Provide the (x, y) coordinate of the cell's center where the given text is located.  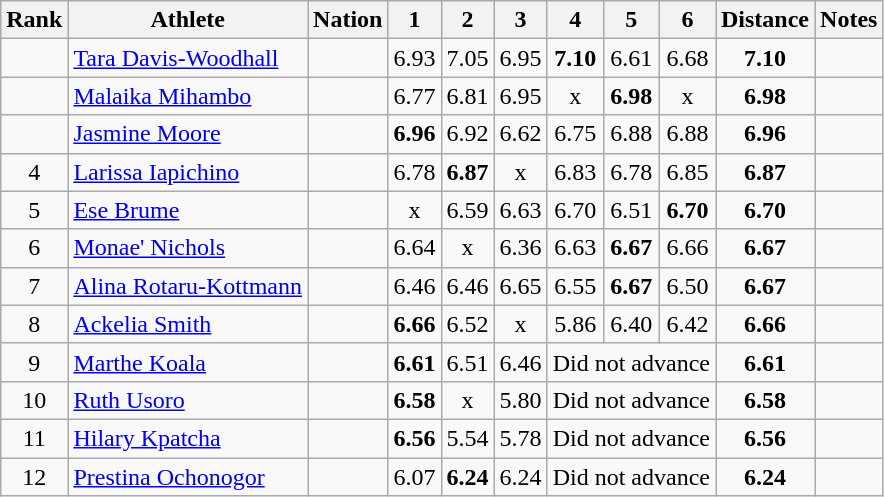
6.55 (575, 286)
6.50 (687, 286)
6.64 (414, 248)
3 (520, 20)
5.78 (520, 438)
Athlete (188, 20)
6.85 (687, 172)
10 (34, 400)
Tara Davis-Woodhall (188, 58)
Notes (849, 20)
Prestina Ochonogor (188, 477)
6.83 (575, 172)
1 (414, 20)
6.36 (520, 248)
Nation (348, 20)
6.75 (575, 134)
6.40 (631, 324)
2 (468, 20)
7 (34, 286)
Malaika Mihambo (188, 96)
7.05 (468, 58)
6.68 (687, 58)
Hilary Kpatcha (188, 438)
5.86 (575, 324)
8 (34, 324)
Jasmine Moore (188, 134)
6.65 (520, 286)
6.81 (468, 96)
Alina Rotaru-Kottmann (188, 286)
Ruth Usoro (188, 400)
6.62 (520, 134)
Ackelia Smith (188, 324)
12 (34, 477)
6.52 (468, 324)
6.92 (468, 134)
11 (34, 438)
9 (34, 362)
Distance (766, 20)
6.93 (414, 58)
Marthe Koala (188, 362)
Larissa Iapichino (188, 172)
5.80 (520, 400)
6.77 (414, 96)
Rank (34, 20)
6.42 (687, 324)
Ese Brume (188, 210)
6.07 (414, 477)
Monae' Nichols (188, 248)
6.59 (468, 210)
5.54 (468, 438)
